Pinpoint the cell where the given text exists, returning its [X, Y] midpoint coordinate. 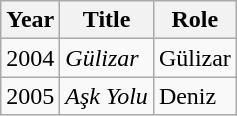
Deniz [194, 96]
2005 [30, 96]
2004 [30, 58]
Aşk Yolu [107, 96]
Role [194, 20]
Title [107, 20]
Year [30, 20]
